Output the (X, Y) coordinate of the center of the cell containing the given text.  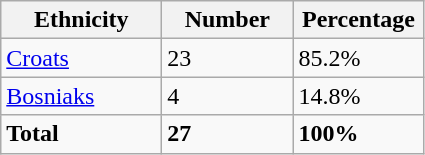
Percentage (358, 20)
23 (228, 58)
Bosniaks (82, 96)
Total (82, 134)
4 (228, 96)
85.2% (358, 58)
100% (358, 134)
Number (228, 20)
Croats (82, 58)
14.8% (358, 96)
27 (228, 134)
Ethnicity (82, 20)
